Identify which cell holds the provided text, then report its [x, y] central coordinate. 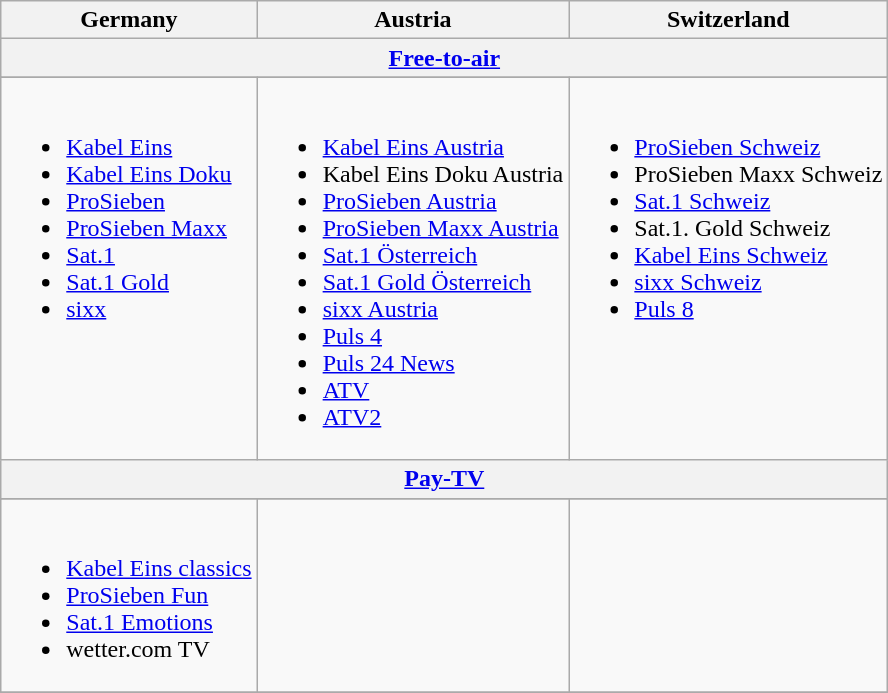
Kabel EinsKabel Eins DokuProSiebenProSieben MaxxSat.1Sat.1 Goldsixx [129, 268]
Germany [129, 20]
ProSieben SchweizProSieben Maxx SchweizSat.1 SchweizSat.1. Gold SchweizKabel Eins Schweizsixx SchweizPuls 8 [728, 268]
Switzerland [728, 20]
Free-to-air [444, 58]
Kabel Eins classicsProSieben FunSat.1 Emotionswetter.com TV [129, 595]
Pay-TV [444, 479]
Austria [413, 20]
